Determine the [X, Y] coordinate at the center of the cell enclosing the given text.  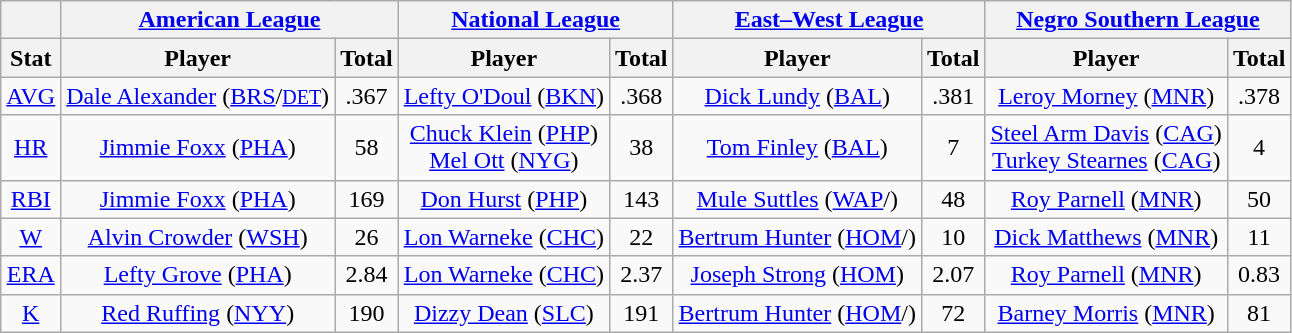
National League [536, 20]
East–West League [829, 20]
0.83 [1259, 275]
Lefty Grove (PHA) [198, 275]
Alvin Crowder (WSH) [198, 237]
190 [367, 313]
AVG [31, 96]
22 [642, 237]
Red Ruffing (NYY) [198, 313]
Mule Suttles (WAP/) [797, 199]
38 [642, 148]
10 [953, 237]
2.37 [642, 275]
11 [1259, 237]
ERA [31, 275]
Dale Alexander (BRS/DET) [198, 96]
Leroy Morney (MNR) [1106, 96]
Lefty O'Doul (BKN) [504, 96]
HR [31, 148]
169 [367, 199]
American League [230, 20]
.378 [1259, 96]
Don Hurst (PHP) [504, 199]
2.07 [953, 275]
W [31, 237]
72 [953, 313]
81 [1259, 313]
Barney Morris (MNR) [1106, 313]
.381 [953, 96]
.368 [642, 96]
143 [642, 199]
58 [367, 148]
48 [953, 199]
50 [1259, 199]
191 [642, 313]
K [31, 313]
Dick Matthews (MNR) [1106, 237]
Dizzy Dean (SLC) [504, 313]
.367 [367, 96]
7 [953, 148]
Joseph Strong (HOM) [797, 275]
26 [367, 237]
Stat [31, 58]
Dick Lundy (BAL) [797, 96]
Tom Finley (BAL) [797, 148]
2.84 [367, 275]
RBI [31, 199]
Negro Southern League [1138, 20]
4 [1259, 148]
Steel Arm Davis (CAG)Turkey Stearnes (CAG) [1106, 148]
Chuck Klein (PHP)Mel Ott (NYG) [504, 148]
